Identify which cell holds the provided text, then report its (X, Y) central coordinate. 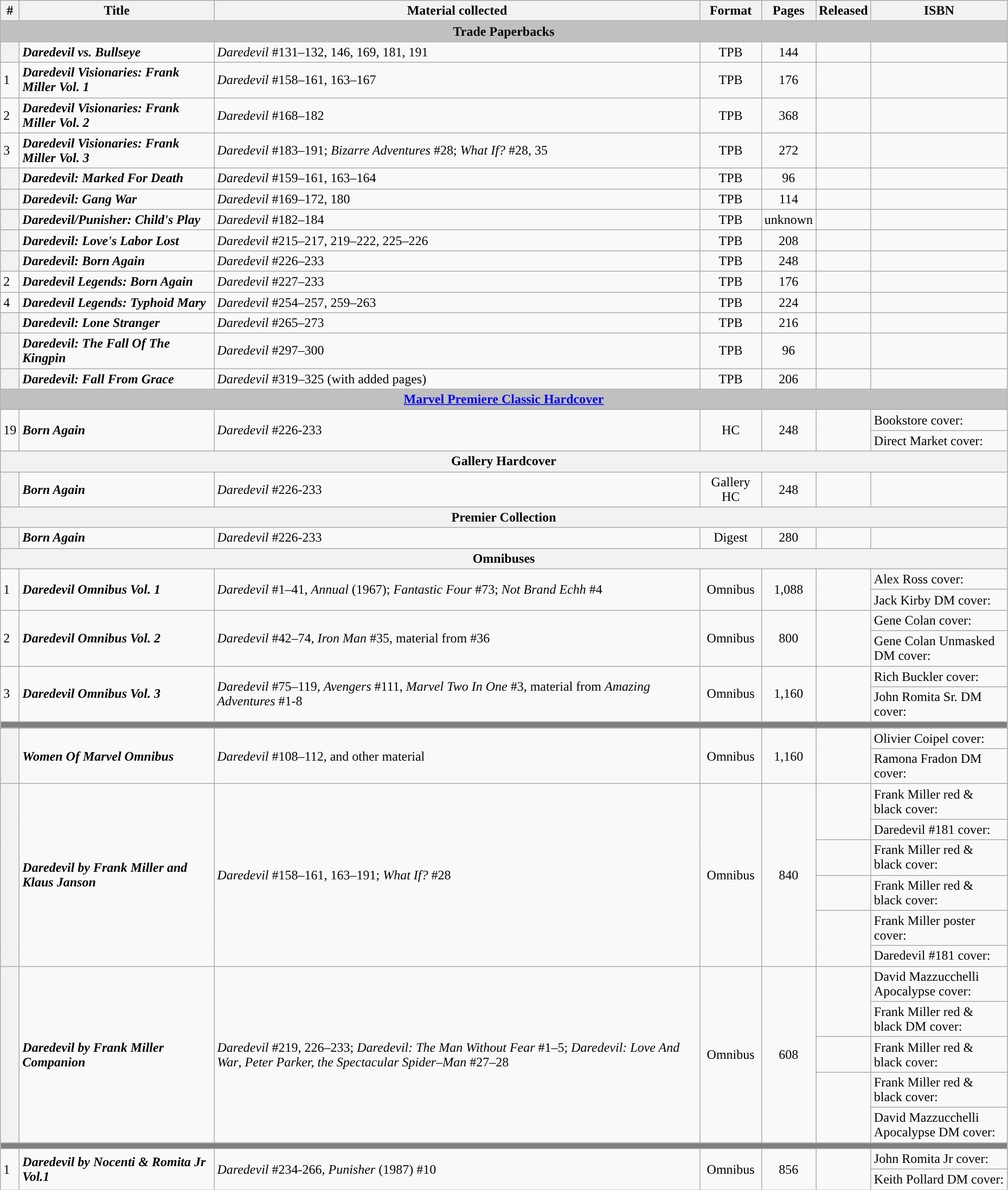
206 (788, 379)
Women Of Marvel Omnibus (117, 756)
John Romita Jr cover: (939, 1159)
Direct Market cover: (939, 441)
Gallery HC (731, 489)
Daredevil #215–217, 219–222, 225–226 (457, 240)
Daredevil #158–161, 163–167 (457, 80)
Daredevil: Fall From Grace (117, 379)
Daredevil: Lone Stranger (117, 323)
Frank Miller poster cover: (939, 928)
Daredevil Visionaries: Frank Miller Vol. 3 (117, 151)
368 (788, 115)
David Mazzucchelli Apocalypse cover: (939, 983)
Daredevil: Gang War (117, 199)
144 (788, 52)
Digest (731, 538)
Daredevil #254–257, 259–263 (457, 302)
Daredevil Legends: Born Again (117, 281)
Daredevil #169–172, 180 (457, 199)
Released (844, 11)
Daredevil #182–184 (457, 220)
Bookstore cover: (939, 420)
856 (788, 1169)
Daredevil #265–273 (457, 323)
unknown (788, 220)
114 (788, 199)
# (10, 11)
Daredevil #297–300 (457, 351)
Daredevil Omnibus Vol. 3 (117, 694)
208 (788, 240)
Frank Miller red & black DM cover: (939, 1019)
Daredevil Legends: Typhoid Mary (117, 302)
Daredevil vs. Bullseye (117, 52)
Daredevil #234-266, Punisher (1987) #10 (457, 1169)
1,088 (788, 589)
Daredevil by Frank Miller and Klaus Janson (117, 875)
Format (731, 11)
224 (788, 302)
Olivier Coipel cover: (939, 738)
Daredevil #131–132, 146, 169, 181, 191 (457, 52)
Omnibuses (504, 558)
216 (788, 323)
Daredevil #183–191; Bizarre Adventures #28; What If? #28, 35 (457, 151)
Rich Buckler cover: (939, 676)
Material collected (457, 11)
280 (788, 538)
Jack Kirby DM cover: (939, 600)
Daredevil by Frank Miller Companion (117, 1054)
272 (788, 151)
Daredevil: The Fall Of The Kingpin (117, 351)
Daredevil #319–325 (with added pages) (457, 379)
19 (10, 430)
Daredevil: Love's Labor Lost (117, 240)
Daredevil/Punisher: Child's Play (117, 220)
Daredevil #226–233 (457, 261)
Daredevil #159–161, 163–164 (457, 178)
4 (10, 302)
Daredevil #227–233 (457, 281)
HC (731, 430)
Ramona Fradon DM cover: (939, 767)
Gallery Hardcover (504, 461)
Daredevil #42–74, Iron Man #35, material from #36 (457, 638)
Title (117, 11)
Daredevil: Born Again (117, 261)
Trade Paperbacks (504, 31)
David Mazzucchelli Apocalypse DM cover: (939, 1124)
Alex Ross cover: (939, 579)
Daredevil #219, 226–233; Daredevil: The Man Without Fear #1–5; Daredevil: Love And War, Peter Parker, the Spectacular Spider–Man #27–28 (457, 1054)
Gene Colan cover: (939, 620)
Daredevil #1–41, Annual (1967); Fantastic Four #73; Not Brand Echh #4 (457, 589)
Daredevil Omnibus Vol. 1 (117, 589)
Daredevil Visionaries: Frank Miller Vol. 1 (117, 80)
Daredevil: Marked For Death (117, 178)
Daredevil by Nocenti & Romita Jr Vol.1 (117, 1169)
Pages (788, 11)
Daredevil #168–182 (457, 115)
Daredevil #158–161, 163–191; What If? #28 (457, 875)
ISBN (939, 11)
Marvel Premiere Classic Hardcover (504, 400)
Premier Collection (504, 517)
Daredevil #75–119, Avengers #111, Marvel Two In One #3, material from Amazing Adventures #1-8 (457, 694)
Daredevil #108–112, and other material (457, 756)
Daredevil Visionaries: Frank Miller Vol. 2 (117, 115)
Keith Pollard DM cover: (939, 1180)
800 (788, 638)
Daredevil Omnibus Vol. 2 (117, 638)
608 (788, 1054)
Gene Colan Unmasked DM cover: (939, 648)
840 (788, 875)
John Romita Sr. DM cover: (939, 705)
